Return the [X, Y] coordinate for the center point of the cell that contains the specified text.  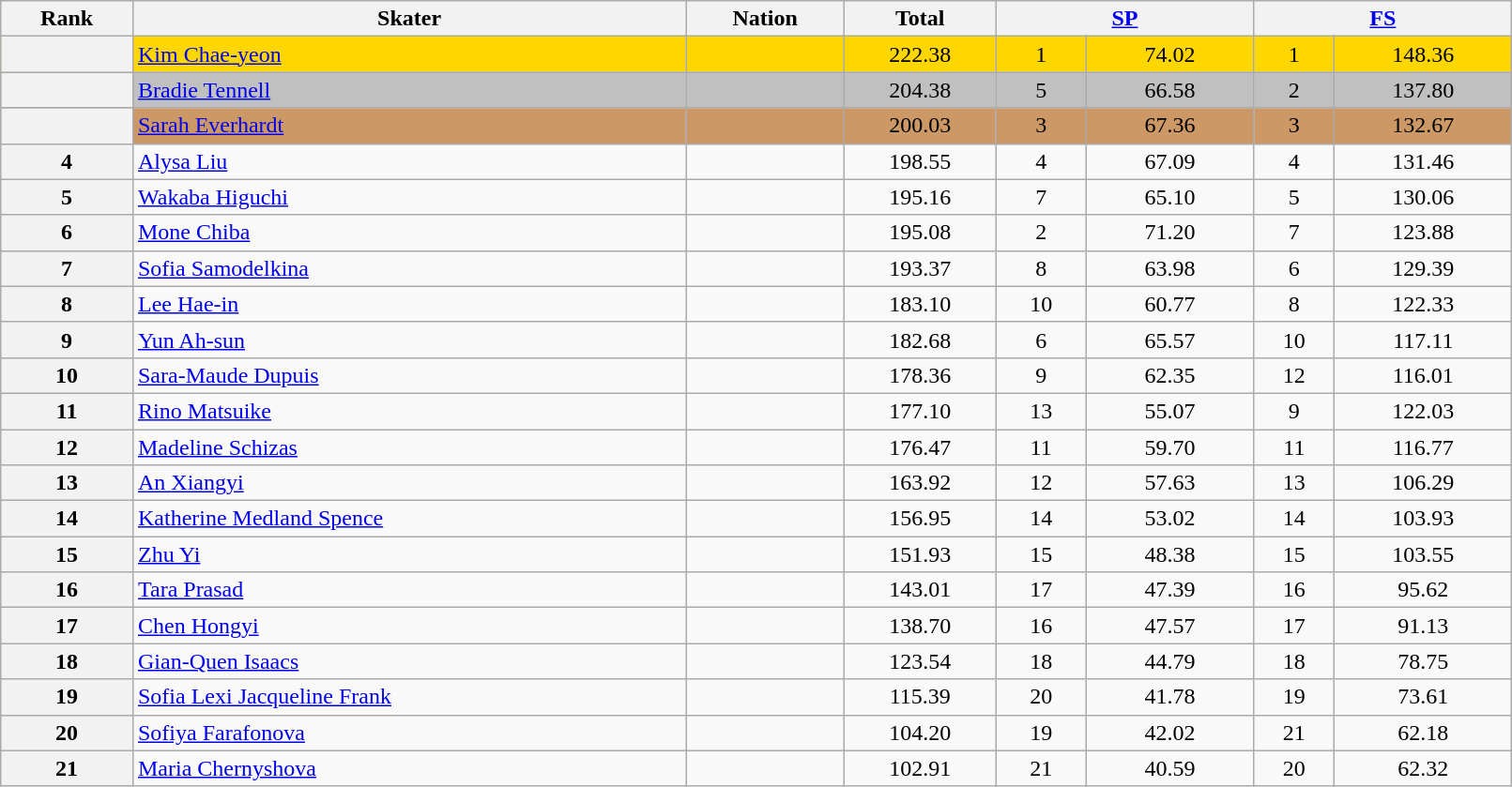
182.68 [920, 340]
Bradie Tennell [409, 90]
73.61 [1423, 697]
SP [1124, 19]
Nation [766, 19]
122.03 [1423, 411]
Sara-Maude Dupuis [409, 375]
163.92 [920, 483]
132.67 [1423, 126]
178.36 [920, 375]
Maria Chernyshova [409, 768]
Tara Prasad [409, 590]
44.79 [1169, 661]
222.38 [920, 54]
176.47 [920, 447]
104.20 [920, 733]
66.58 [1169, 90]
Wakaba Higuchi [409, 197]
71.20 [1169, 233]
59.70 [1169, 447]
103.93 [1423, 519]
48.38 [1169, 554]
156.95 [920, 519]
60.77 [1169, 304]
78.75 [1423, 661]
123.54 [920, 661]
Sofiya Farafonova [409, 733]
67.09 [1169, 161]
Alysa Liu [409, 161]
An Xiangyi [409, 483]
Sofia Lexi Jacqueline Frank [409, 697]
63.98 [1169, 268]
200.03 [920, 126]
47.39 [1169, 590]
Yun Ah-sun [409, 340]
198.55 [920, 161]
106.29 [1423, 483]
Chen Hongyi [409, 626]
95.62 [1423, 590]
Sofia Samodelkina [409, 268]
FS [1383, 19]
116.77 [1423, 447]
131.46 [1423, 161]
53.02 [1169, 519]
62.18 [1423, 733]
62.32 [1423, 768]
122.33 [1423, 304]
117.11 [1423, 340]
Mone Chiba [409, 233]
40.59 [1169, 768]
Sarah Everhardt [409, 126]
Lee Hae-in [409, 304]
41.78 [1169, 697]
102.91 [920, 768]
Madeline Schizas [409, 447]
55.07 [1169, 411]
Skater [409, 19]
204.38 [920, 90]
Rino Matsuike [409, 411]
115.39 [920, 697]
195.08 [920, 233]
195.16 [920, 197]
62.35 [1169, 375]
47.57 [1169, 626]
103.55 [1423, 554]
Rank [68, 19]
Zhu Yi [409, 554]
Katherine Medland Spence [409, 519]
74.02 [1169, 54]
137.80 [1423, 90]
130.06 [1423, 197]
123.88 [1423, 233]
Gian-Quen Isaacs [409, 661]
91.13 [1423, 626]
42.02 [1169, 733]
151.93 [920, 554]
138.70 [920, 626]
Total [920, 19]
67.36 [1169, 126]
65.10 [1169, 197]
129.39 [1423, 268]
183.10 [920, 304]
57.63 [1169, 483]
116.01 [1423, 375]
Kim Chae-yeon [409, 54]
143.01 [920, 590]
193.37 [920, 268]
177.10 [920, 411]
65.57 [1169, 340]
148.36 [1423, 54]
